Determine the [x, y] coordinate at the center of the cell enclosing the given text.  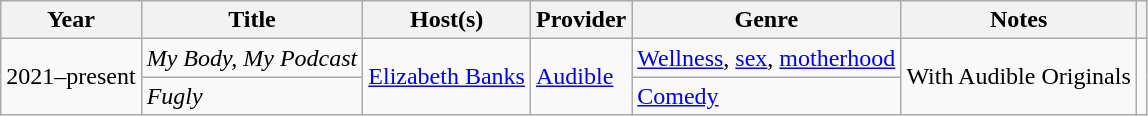
Wellness, sex, motherhood [766, 58]
My Body, My Podcast [252, 58]
With Audible Originals [1018, 77]
Genre [766, 20]
Elizabeth Banks [447, 77]
Notes [1018, 20]
Host(s) [447, 20]
2021–present [71, 77]
Title [252, 20]
Audible [580, 77]
Comedy [766, 96]
Year [71, 20]
Fugly [252, 96]
Provider [580, 20]
